For the text-containing cell, return its midpoint in [X, Y] coordinate format. 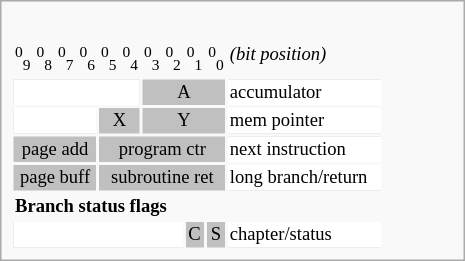
07 [66, 58]
accumulator [304, 93]
05 [108, 58]
page add [56, 150]
page buff [56, 179]
program ctr [162, 150]
S [216, 236]
chapter/status [304, 236]
09 [23, 58]
06 [87, 58]
C [194, 236]
X [119, 122]
(bit position) [304, 58]
subroutine ret [162, 179]
04 [130, 58]
long branch/return [304, 179]
Y [184, 122]
01 [194, 58]
02 [173, 58]
03 [151, 58]
08 [44, 58]
next instruction [304, 150]
mem pointer [304, 122]
A [184, 93]
00 [216, 58]
Branch status flags [120, 207]
